Determine the (X, Y) coordinate at the center of the cell enclosing the given text.  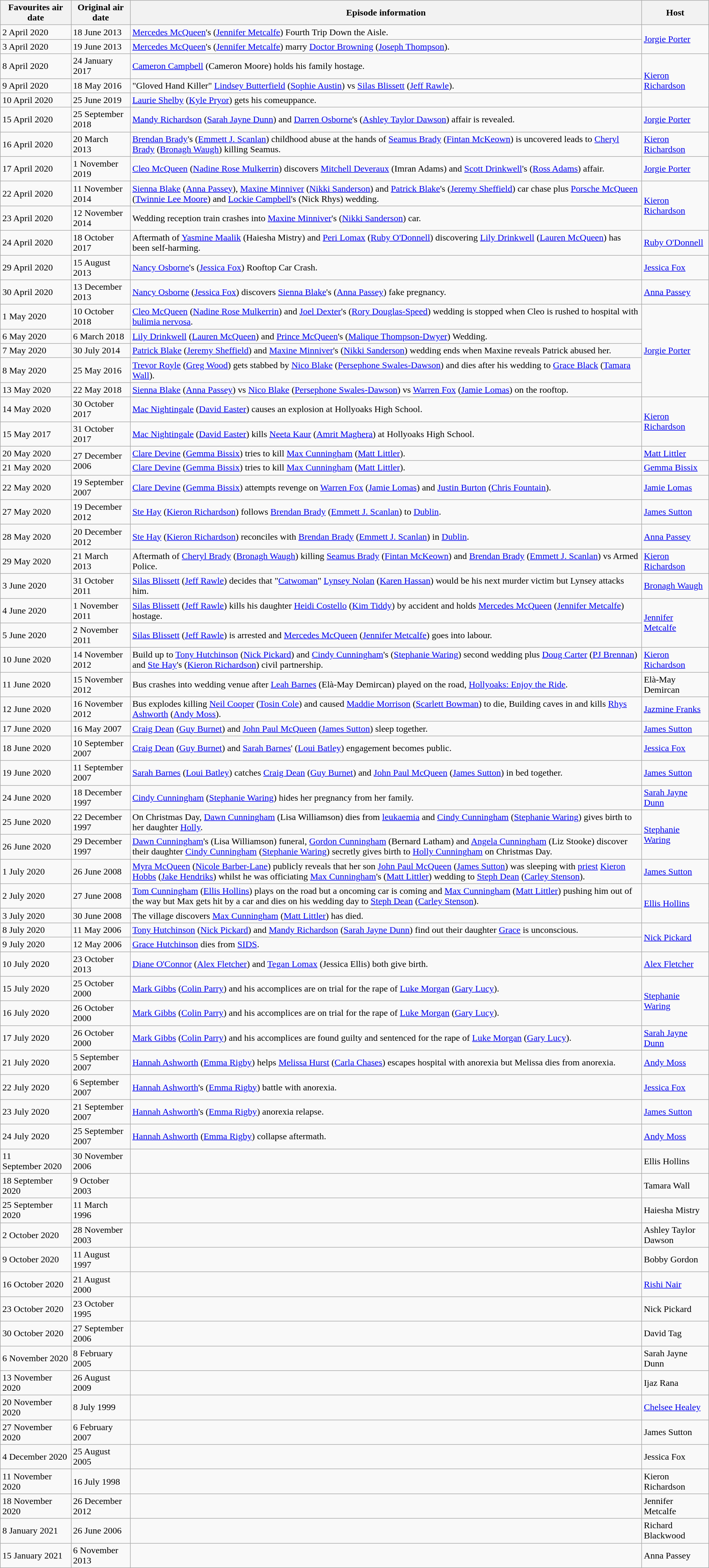
25 June 2019 (101, 100)
Chelsee Healey (675, 1407)
Grace Hutchinson dies from SIDS. (386, 944)
11 September 2020 (36, 1161)
7 May 2020 (36, 351)
25 June 2020 (36, 822)
10 October 2018 (101, 317)
Lily Drinkwell (Lauren McQueen) and Prince McQueen's (Malique Thompson-Dwyer) Wedding. (386, 336)
15 August 2013 (101, 267)
6 November 2020 (36, 1358)
11 November 2020 (36, 1482)
21 July 2020 (36, 1063)
Ste Hay (Kieron Richardson) follows Brendan Brady (Emmett J. Scanlan) to Dublin. (386, 512)
1 July 2020 (36, 871)
30 July 2014 (101, 351)
2 July 2020 (36, 896)
Ruby O'Donnell (675, 242)
4 December 2020 (36, 1457)
3 April 2020 (36, 47)
Patrick Blake (Jeremy Sheffield) and Maxine Minniver's (Nikki Sanderson) wedding ends when Maxine reveals Patrick abused her. (386, 351)
Cleo McQueen (Nadine Rose Mulkerrin) and Joel Dexter's (Rory Douglas-Speed) wedding is stopped when Cleo is rushed to hospital with bulimia nervosa. (386, 317)
Hannah Ashworth's (Emma Rigby) battle with anorexia. (386, 1087)
Wedding reception train crashes into Maxine Minniver's (Nikki Sanderson) car. (386, 218)
8 July 2020 (36, 930)
16 November 2012 (101, 709)
14 May 2020 (36, 409)
Mercedes McQueen's (Jennifer Metcalfe) marry Doctor Browning (Joseph Thompson). (386, 47)
16 July 2020 (36, 1014)
Cameron Campbell (Cameron Moore) holds his family hostage. (386, 66)
24 April 2020 (36, 242)
29 April 2020 (36, 267)
21 May 2020 (36, 468)
12 June 2020 (36, 709)
26 June 2008 (101, 871)
25 October 2000 (101, 989)
Matt Littler (675, 453)
25 September 2007 (101, 1136)
5 September 2007 (101, 1063)
16 May 2007 (101, 729)
20 November 2020 (36, 1407)
10 June 2020 (36, 660)
13 December 2013 (101, 292)
Mandy Richardson (Sarah Jayne Dunn) and Darren Osborne's (Ashley Taylor Dawson) affair is revealed. (386, 120)
11 March 1996 (101, 1210)
9 October 2020 (36, 1260)
Mark Gibbs (Colin Parry) and his accomplices are found guilty and sentenced for the rape of Luke Morgan (Gary Lucy). (386, 1038)
Bronagh Waugh (675, 586)
26 December 2012 (101, 1506)
23 July 2020 (36, 1112)
Hannah Ashworth's (Emma Rigby) anorexia relapse. (386, 1112)
16 July 1998 (101, 1482)
22 December 1997 (101, 822)
31 October 2017 (101, 434)
David Tag (675, 1333)
18 November 2020 (36, 1506)
29 May 2020 (36, 561)
Trevor Royle (Greg Wood) gets stabbed by Nico Blake (Persephone Swales-Dawson) and dies after his wedding to Grace Black (Tamara Wall). (386, 370)
Gemma Bissix (675, 468)
24 June 2020 (36, 798)
2 November 2011 (101, 636)
30 June 2008 (101, 915)
9 October 2003 (101, 1185)
Aftermath of Cheryl Brady (Bronagh Waugh) killing Seamus Brady (Fintan McKeown) and Brendan Brady (Emmett J. Scanlan) vs Armed Police. (386, 561)
26 June 2006 (101, 1531)
8 May 2020 (36, 370)
28 May 2020 (36, 536)
Rishi Nair (675, 1284)
11 June 2020 (36, 685)
Bus crashes into wedding venue after Leah Barnes (Elà-May Demircan) played on the road, Hollyoaks: Enjoy the Ride. (386, 685)
21 September 2007 (101, 1112)
Cindy Cunningham (Stephanie Waring) hides her pregnancy from her family. (386, 798)
25 May 2016 (101, 370)
Craig Dean (Guy Burnet) and Sarah Barnes' (Loui Batley) engagement becomes public. (386, 748)
20 May 2020 (36, 453)
30 November 2006 (101, 1161)
Laurie Shelby (Kyle Pryor) gets his comeuppance. (386, 100)
6 November 2013 (101, 1555)
13 May 2020 (36, 390)
12 May 2006 (101, 944)
11 August 1997 (101, 1260)
Haiesha Mistry (675, 1210)
23 October 1995 (101, 1309)
6 September 2007 (101, 1087)
6 March 2018 (101, 336)
6 February 2007 (101, 1432)
20 December 2012 (101, 536)
Silas Blissett (Jeff Rawle) decides that "Catwoman" Lynsey Nolan (Karen Hassan) would be his next murder victim but Lynsey attacks him. (386, 586)
Ijaz Rana (675, 1383)
5 June 2020 (36, 636)
Alex Fletcher (675, 964)
10 April 2020 (36, 100)
22 May 2020 (36, 487)
2 April 2020 (36, 32)
Episode information (386, 13)
Ste Hay (Kieron Richardson) reconciles with Brendan Brady (Emmett J. Scanlan) in Dublin. (386, 536)
18 December 1997 (101, 798)
25 September 2020 (36, 1210)
Mercedes McQueen's (Jennifer Metcalfe) Fourth Trip Down the Aisle. (386, 32)
Elà-May Demircan (675, 685)
15 November 2012 (101, 685)
28 November 2003 (101, 1235)
27 September 2006 (101, 1333)
18 October 2017 (101, 242)
2 October 2020 (36, 1235)
8 April 2020 (36, 66)
15 April 2020 (36, 120)
Nancy Osborne (Jessica Fox) discovers Sienna Blake's (Anna Passey) fake pregnancy. (386, 292)
19 September 2007 (101, 487)
18 September 2020 (36, 1185)
1 November 2011 (101, 611)
8 February 2005 (101, 1358)
11 May 2006 (101, 930)
15 January 2021 (36, 1555)
Tony Hutchinson (Nick Pickard) and Mandy Richardson (Sarah Jayne Dunn) find out their daughter Grace is unconscious. (386, 930)
Hannah Ashworth (Emma Rigby) collapse aftermath. (386, 1136)
10 September 2007 (101, 748)
Silas Blissett (Jeff Rawle) is arrested and Mercedes McQueen (Jennifer Metcalfe) goes into labour. (386, 636)
23 October 2020 (36, 1309)
17 April 2020 (36, 169)
25 August 2005 (101, 1457)
8 July 1999 (101, 1407)
16 October 2020 (36, 1284)
Richard Blackwood (675, 1531)
12 November 2014 (101, 218)
25 September 2018 (101, 120)
Clare Devine (Gemma Bissix) attempts revenge on Warren Fox (Jamie Lomas) and Justin Burton (Chris Fountain). (386, 487)
22 July 2020 (36, 1087)
Aftermath of Yasmine Maalik (Haiesha Mistry) and Peri Lomax (Ruby O'Donnell) discovering Lily Drinkwell (Lauren McQueen) has been self-harming. (386, 242)
Favourites air date (36, 13)
10 July 2020 (36, 964)
27 November 2020 (36, 1432)
On Christmas Day, Dawn Cunningham (Lisa Williamson) dies from leukaemia and Cindy Cunningham (Stephanie Waring) gives birth to her daughter Holly. (386, 822)
23 October 2013 (101, 964)
30 April 2020 (36, 292)
21 August 2000 (101, 1284)
30 October 2017 (101, 409)
30 October 2020 (36, 1333)
24 July 2020 (36, 1136)
27 June 2008 (101, 896)
27 May 2020 (36, 512)
21 March 2013 (101, 561)
18 June 2020 (36, 748)
19 June 2013 (101, 47)
17 June 2020 (36, 729)
Tamara Wall (675, 1185)
Cleo McQueen (Nadine Rose Mulkerrin) discovers Mitchell Deveraux (Imran Adams) and Scott Drinkwell's (Ross Adams) affair. (386, 169)
Bobby Gordon (675, 1260)
Silas Blissett (Jeff Rawle) kills his daughter Heidi Costello (Kim Tiddy) by accident and holds Mercedes McQueen (Jennifer Metcalfe) hostage. (386, 611)
Original air date (101, 13)
1 November 2019 (101, 169)
24 January 2017 (101, 66)
Mac Nightingale (David Easter) kills Neeta Kaur (Amrit Maghera) at Hollyoaks High School. (386, 434)
18 June 2013 (101, 32)
Host (675, 13)
Diane O'Connor (Alex Fletcher) and Tegan Lomax (Jessica Ellis) both give birth. (386, 964)
15 July 2020 (36, 989)
14 November 2012 (101, 660)
23 April 2020 (36, 218)
29 December 1997 (101, 847)
Sarah Barnes (Loui Batley) catches Craig Dean (Guy Burnet) and John Paul McQueen (James Sutton) in bed together. (386, 773)
The village discovers Max Cunningham (Matt Littler) has died. (386, 915)
3 July 2020 (36, 915)
13 November 2020 (36, 1383)
26 June 2020 (36, 847)
11 September 2007 (101, 773)
26 August 2009 (101, 1383)
4 June 2020 (36, 611)
17 July 2020 (36, 1038)
9 April 2020 (36, 86)
18 May 2016 (101, 86)
Mac Nightingale (David Easter) causes an explosion at Hollyoaks High School. (386, 409)
Ashley Taylor Dawson (675, 1235)
9 July 2020 (36, 944)
Nancy Osborne's (Jessica Fox) Rooftop Car Crash. (386, 267)
Craig Dean (Guy Burnet) and John Paul McQueen (James Sutton) sleep together. (386, 729)
Jamie Lomas (675, 487)
27 December 2006 (101, 461)
22 April 2020 (36, 193)
11 November 2014 (101, 193)
1 May 2020 (36, 317)
Sienna Blake (Anna Passey) vs Nico Blake (Persephone Swales-Dawson) vs Warren Fox (Jamie Lomas) on the rooftop. (386, 390)
6 May 2020 (36, 336)
22 May 2018 (101, 390)
8 January 2021 (36, 1531)
31 October 2011 (101, 586)
20 March 2013 (101, 144)
"Gloved Hand Killer" Lindsey Butterfield (Sophie Austin) vs Silas Blissett (Jeff Rawle). (386, 86)
Jazmine Franks (675, 709)
19 June 2020 (36, 773)
3 June 2020 (36, 586)
Hannah Ashworth (Emma Rigby) helps Melissa Hurst (Carla Chases) escapes hospital with anorexia but Melissa dies from anorexia. (386, 1063)
19 December 2012 (101, 512)
15 May 2017 (36, 434)
16 April 2020 (36, 144)
